Detect which cell encompasses the target text, then output its (x, y) center coordinate. 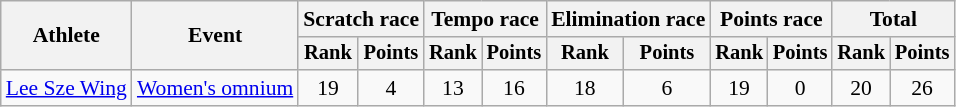
Total (893, 19)
13 (453, 88)
Elimination race (628, 19)
0 (800, 88)
4 (391, 88)
Points race (771, 19)
Women's omnium (215, 88)
Lee Sze Wing (66, 88)
20 (861, 88)
6 (668, 88)
Event (215, 36)
26 (922, 88)
Tempo race (485, 19)
16 (514, 88)
Scratch race (361, 19)
18 (585, 88)
Athlete (66, 36)
